Return (X, Y) of the center of cell containing provided text 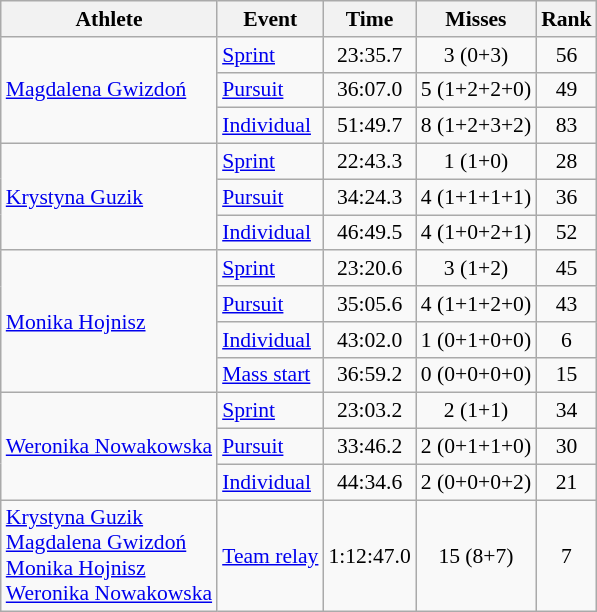
44:34.6 (369, 482)
46:49.5 (369, 233)
6 (566, 340)
3 (0+3) (476, 55)
Krystyna GuzikMagdalena GwizdońMonika HojniszWeronika Nowakowska (109, 556)
1 (1+0) (476, 162)
43:02.0 (369, 340)
8 (1+2+3+2) (476, 126)
Athlete (109, 19)
23:35.7 (369, 55)
23:03.2 (369, 411)
49 (566, 90)
7 (566, 556)
15 (566, 375)
22:43.3 (369, 162)
3 (1+2) (476, 269)
Mass start (270, 375)
2 (1+1) (476, 411)
Event (270, 19)
36:59.2 (369, 375)
2 (0+1+1+0) (476, 447)
Krystyna Guzik (109, 198)
45 (566, 269)
34:24.3 (369, 197)
4 (1+1+2+0) (476, 304)
2 (0+0+0+2) (476, 482)
28 (566, 162)
56 (566, 55)
1 (0+1+0+0) (476, 340)
15 (8+7) (476, 556)
1:12:47.0 (369, 556)
4 (1+1+1+1) (476, 197)
23:20.6 (369, 269)
Weronika Nowakowska (109, 446)
35:05.6 (369, 304)
Monika Hojnisz (109, 322)
Misses (476, 19)
4 (1+0+2+1) (476, 233)
43 (566, 304)
0 (0+0+0+0) (476, 375)
30 (566, 447)
Team relay (270, 556)
36:07.0 (369, 90)
52 (566, 233)
Magdalena Gwizdoń (109, 90)
33:46.2 (369, 447)
Time (369, 19)
36 (566, 197)
34 (566, 411)
83 (566, 126)
Rank (566, 19)
5 (1+2+2+0) (476, 90)
51:49.7 (369, 126)
21 (566, 482)
